Scan for the cell matching the given text and deliver its (X, Y) coordinate at center. 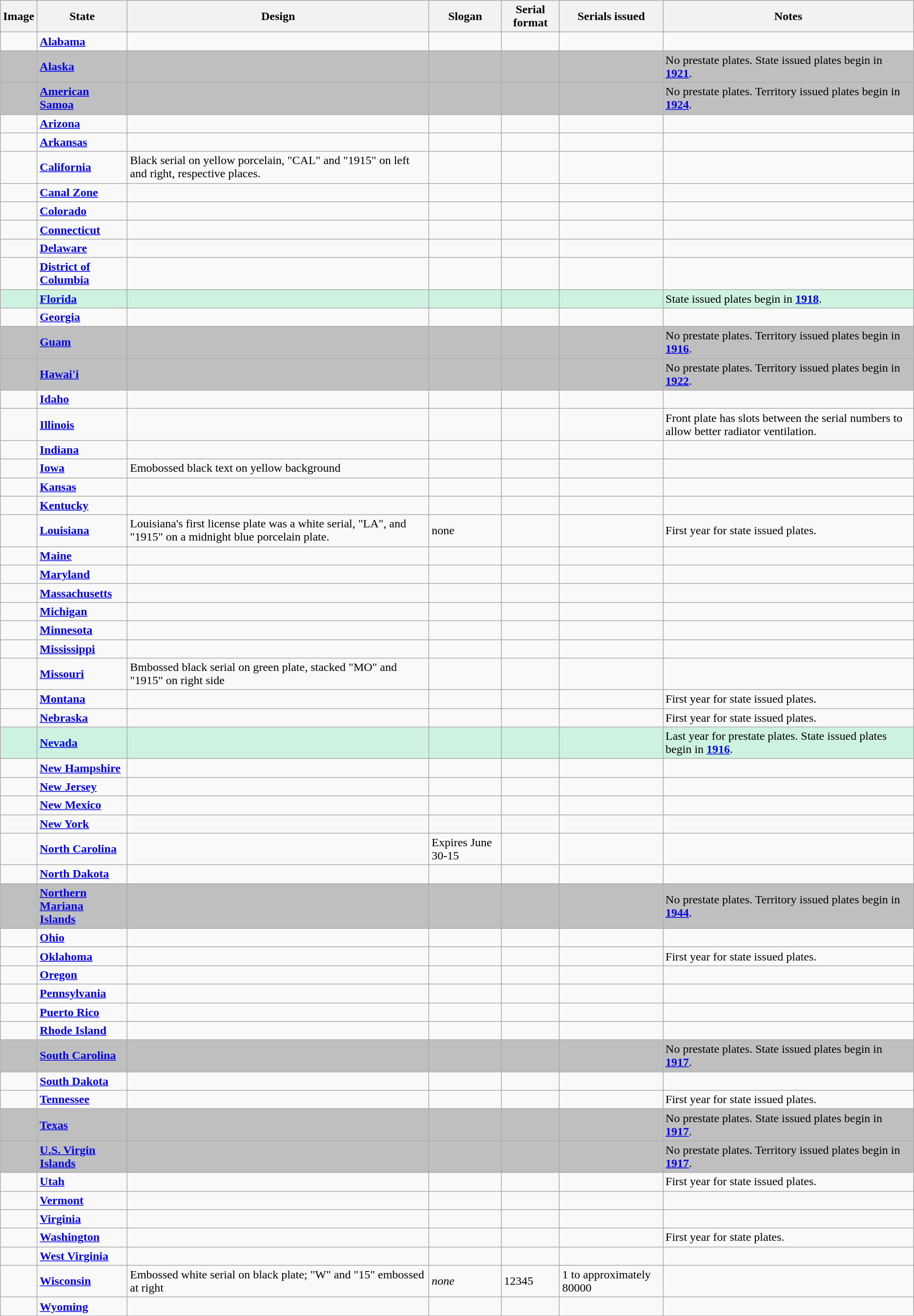
Kentucky (82, 505)
Alabama (82, 42)
Embossed white serial on black plate; "W" and "15" embossed at right (278, 1281)
Oklahoma (82, 956)
Louisiana (82, 530)
Northern Mariana Islands (82, 906)
South Dakota (82, 1081)
Alaska (82, 66)
Colorado (82, 211)
No prestate plates. Territory issued plates begin in 1944. (789, 906)
Mississippi (82, 649)
No prestate plates. Territory issued plates begin in 1917. (789, 1156)
Oregon (82, 975)
Notes (789, 17)
Utah (82, 1182)
Expires June 30-15 (465, 849)
Vermont (82, 1200)
New Hampshire (82, 768)
No prestate plates. State issued plates begin in 1921. (789, 66)
Missouri (82, 674)
Serials issued (611, 17)
District ofColumbia (82, 273)
Puerto Rico (82, 1012)
West Virginia (82, 1256)
Arizona (82, 124)
Nebraska (82, 718)
Kansas (82, 487)
Georgia (82, 317)
North Dakota (82, 874)
Montana (82, 699)
Maryland (82, 574)
South Carolina (82, 1056)
Nevada (82, 743)
Rhode Island (82, 1031)
Pennsylvania (82, 993)
Emobossed black text on yellow background (278, 468)
Iowa (82, 468)
Arkansas (82, 142)
Minnesota (82, 630)
Canal Zone (82, 192)
California (82, 167)
Guam (82, 343)
Washington (82, 1237)
Last year for prestate plates. State issued plates begin in 1916. (789, 743)
No prestate plates. Territory issued plates begin in 1924. (789, 99)
First year for state plates. (789, 1237)
Tennessee (82, 1100)
12345 (530, 1281)
Ohio (82, 938)
Slogan (465, 17)
Image (19, 17)
Maine (82, 556)
Hawai'i (82, 374)
Connecticut (82, 230)
Florida (82, 298)
New Jersey (82, 787)
Illinois (82, 425)
North Carolina (82, 849)
Serial format (530, 17)
Massachusetts (82, 593)
Front plate has slots between the serial numbers to allow better radiator ventilation. (789, 425)
Idaho (82, 399)
New Mexico (82, 805)
Wyoming (82, 1306)
Texas (82, 1125)
Indiana (82, 450)
Louisiana's first license plate was a white serial, "LA", and "1915" on a midnight blue porcelain plate. (278, 530)
Delaware (82, 248)
1 to approximately 80000 (611, 1281)
Design (278, 17)
No prestate plates. Territory issued plates begin in 1922. (789, 374)
New York (82, 824)
Michigan (82, 611)
Black serial on yellow porcelain, "CAL" and "1915" on left and right, respective places. (278, 167)
U.S. Virgin Islands (82, 1156)
State (82, 17)
Bmbossed black serial on green plate, stacked "MO" and "1915" on right side (278, 674)
American Samoa (82, 99)
Virginia (82, 1219)
Wisconsin (82, 1281)
No prestate plates. Territory issued plates begin in 1916. (789, 343)
State issued plates begin in 1918. (789, 298)
